Locate the cell with the specified text and output its [x, y] center coordinate. 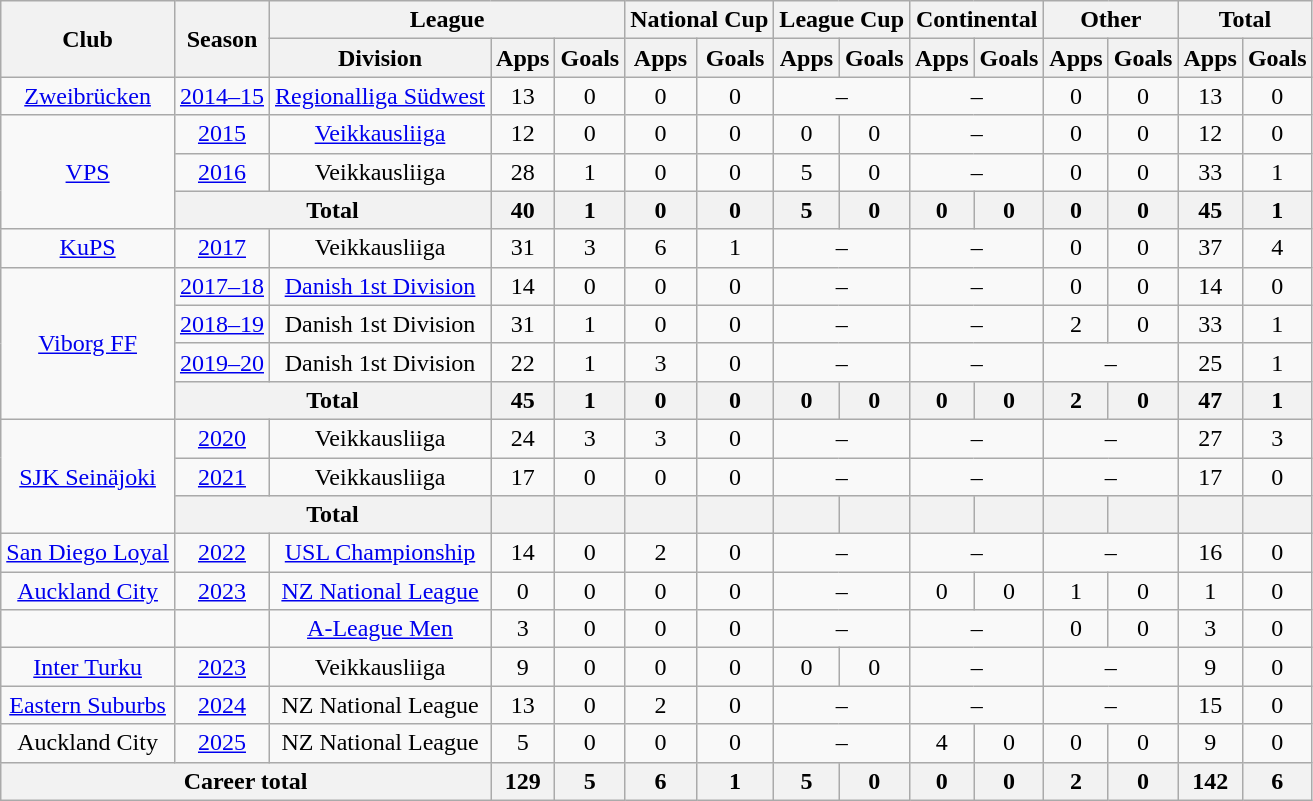
Inter Turku [88, 667]
2016 [222, 172]
2022 [222, 553]
A-League Men [380, 629]
2017–18 [222, 286]
2018–19 [222, 324]
National Cup [700, 20]
League [448, 20]
2021 [222, 477]
15 [1210, 705]
Eastern Suburbs [88, 705]
142 [1210, 781]
Division [380, 58]
2025 [222, 743]
SJK Seinäjoki [88, 476]
40 [523, 210]
24 [523, 438]
Regionalliga Südwest [380, 96]
2024 [222, 705]
27 [1210, 438]
28 [523, 172]
USL Championship [380, 553]
Club [88, 39]
25 [1210, 362]
47 [1210, 400]
16 [1210, 553]
2017 [222, 248]
22 [523, 362]
37 [1210, 248]
Continental [977, 20]
Viborg FF [88, 343]
2015 [222, 134]
2014–15 [222, 96]
VPS [88, 172]
129 [523, 781]
Zweibrücken [88, 96]
Career total [246, 781]
Season [222, 39]
League Cup [842, 20]
Other [1111, 20]
2019–20 [222, 362]
2020 [222, 438]
KuPS [88, 248]
San Diego Loyal [88, 553]
